Find where the given text appears and provide that cell's center as [X, Y] coordinate. 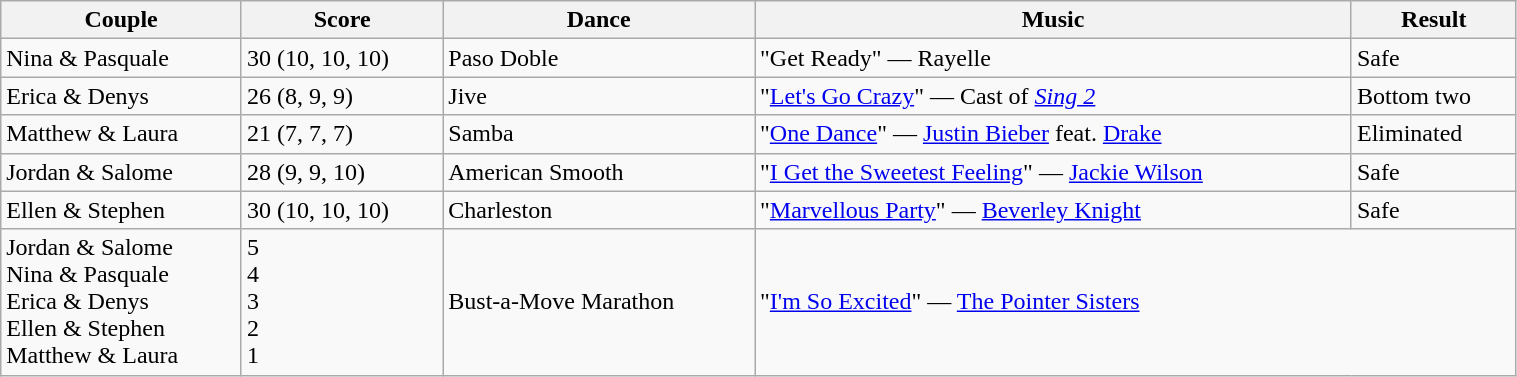
"Get Ready" — Rayelle [1054, 58]
Dance [599, 20]
Jive [599, 96]
American Smooth [599, 172]
Bottom two [1434, 96]
Jordan & SalomeNina & PasqualeErica & DenysEllen & StephenMatthew & Laura [122, 302]
Matthew & Laura [122, 134]
Samba [599, 134]
Eliminated [1434, 134]
54321 [342, 302]
26 (8, 9, 9) [342, 96]
Charleston [599, 210]
Ellen & Stephen [122, 210]
28 (9, 9, 10) [342, 172]
"Let's Go Crazy" — Cast of Sing 2 [1054, 96]
"I'm So Excited" — The Pointer Sisters [1136, 302]
Paso Doble [599, 58]
Couple [122, 20]
Score [342, 20]
Nina & Pasquale [122, 58]
Erica & Denys [122, 96]
Result [1434, 20]
"Marvellous Party" — Beverley Knight [1054, 210]
"I Get the Sweetest Feeling" — Jackie Wilson [1054, 172]
Bust-a-Move Marathon [599, 302]
21 (7, 7, 7) [342, 134]
Music [1054, 20]
Jordan & Salome [122, 172]
"One Dance" — Justin Bieber feat. Drake [1054, 134]
